Detect which cell encompasses the target text, then output its (x, y) center coordinate. 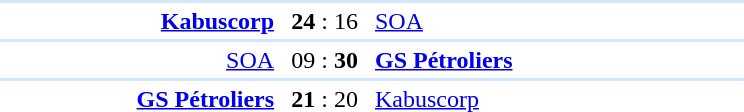
Kabuscorp (138, 21)
24 : 16 (325, 21)
GS Pétroliers (512, 60)
09 : 30 (325, 60)
